Provide the (x, y) coordinate of the cell's center where the given text is located.  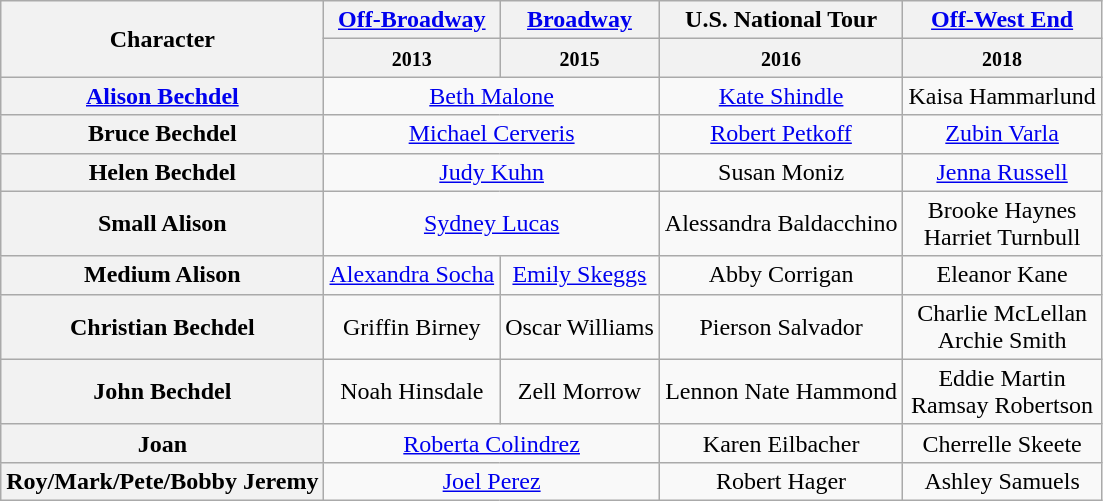
2016 (781, 58)
Oscar Williams (580, 326)
Griffin Birney (412, 326)
Sydney Lucas (492, 224)
Noah Hinsdale (412, 392)
Broadway (580, 20)
Judy Kuhn (492, 172)
Kaisa Hammarlund (1002, 96)
Robert Petkoff (781, 134)
Pierson Salvador (781, 326)
Joan (162, 443)
Christian Bechdel (162, 326)
Lennon Nate Hammond (781, 392)
Zell Morrow (580, 392)
Helen Bechdel (162, 172)
Roy/Mark/Pete/Bobby Jeremy (162, 481)
Roberta Colindrez (492, 443)
Joel Perez (492, 481)
Brooke HaynesHarriet Turnbull (1002, 224)
Off-West End (1002, 20)
2018 (1002, 58)
Alessandra Baldacchino (781, 224)
Kate Shindle (781, 96)
Character (162, 39)
Zubin Varla (1002, 134)
Eddie MartinRamsay Robertson (1002, 392)
Susan Moniz (781, 172)
Emily Skeggs (580, 275)
2013 (412, 58)
Jenna Russell (1002, 172)
Beth Malone (492, 96)
Eleanor Kane (1002, 275)
Medium Alison (162, 275)
John Bechdel (162, 392)
Robert Hager (781, 481)
U.S. National Tour (781, 20)
Charlie McLellanArchie Smith (1002, 326)
Michael Cerveris (492, 134)
Ashley Samuels (1002, 481)
2015 (580, 58)
Bruce Bechdel (162, 134)
Small Alison (162, 224)
Alexandra Socha (412, 275)
Karen Eilbacher (781, 443)
Abby Corrigan (781, 275)
Alison Bechdel (162, 96)
Cherrelle Skeete (1002, 443)
Off-Broadway (412, 20)
